Return (x, y) of the center of cell containing provided text 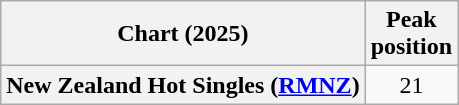
Chart (2025) (183, 34)
New Zealand Hot Singles (RMNZ) (183, 85)
21 (411, 85)
Peakposition (411, 34)
